Output the (X, Y) coordinate of the center of the cell containing the given text.  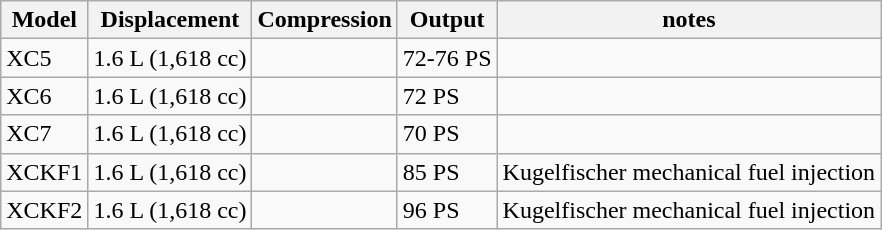
Output (447, 20)
70 PS (447, 134)
XC6 (44, 96)
85 PS (447, 172)
Model (44, 20)
72 PS (447, 96)
Compression (324, 20)
XC5 (44, 58)
Displacement (170, 20)
XCKF2 (44, 210)
XCKF1 (44, 172)
notes (689, 20)
72-76 PS (447, 58)
XC7 (44, 134)
96 PS (447, 210)
